Scan for the cell matching the given text and deliver its (X, Y) coordinate at center. 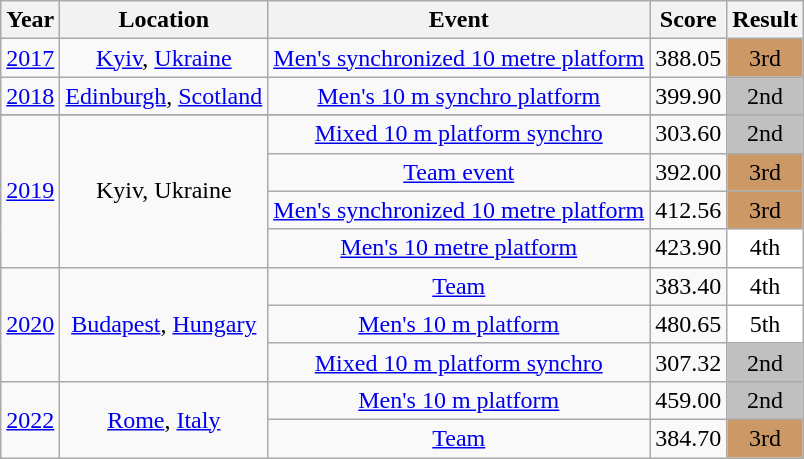
Year (30, 20)
Rome, Italy (164, 419)
423.90 (688, 248)
383.40 (688, 286)
Location (164, 20)
Men's 10 m synchro platform (459, 96)
307.32 (688, 362)
388.05 (688, 58)
2017 (30, 58)
303.60 (688, 134)
384.70 (688, 438)
2018 (30, 96)
Men's 10 metre platform (459, 248)
Score (688, 20)
Budapest, Hungary (164, 324)
2020 (30, 324)
2019 (30, 191)
412.56 (688, 210)
399.90 (688, 96)
480.65 (688, 324)
459.00 (688, 400)
5th (765, 324)
Edinburgh, Scotland (164, 96)
Result (765, 20)
392.00 (688, 172)
Team event (459, 172)
Event (459, 20)
2022 (30, 419)
